Identify which cell holds the provided text, then report its [x, y] central coordinate. 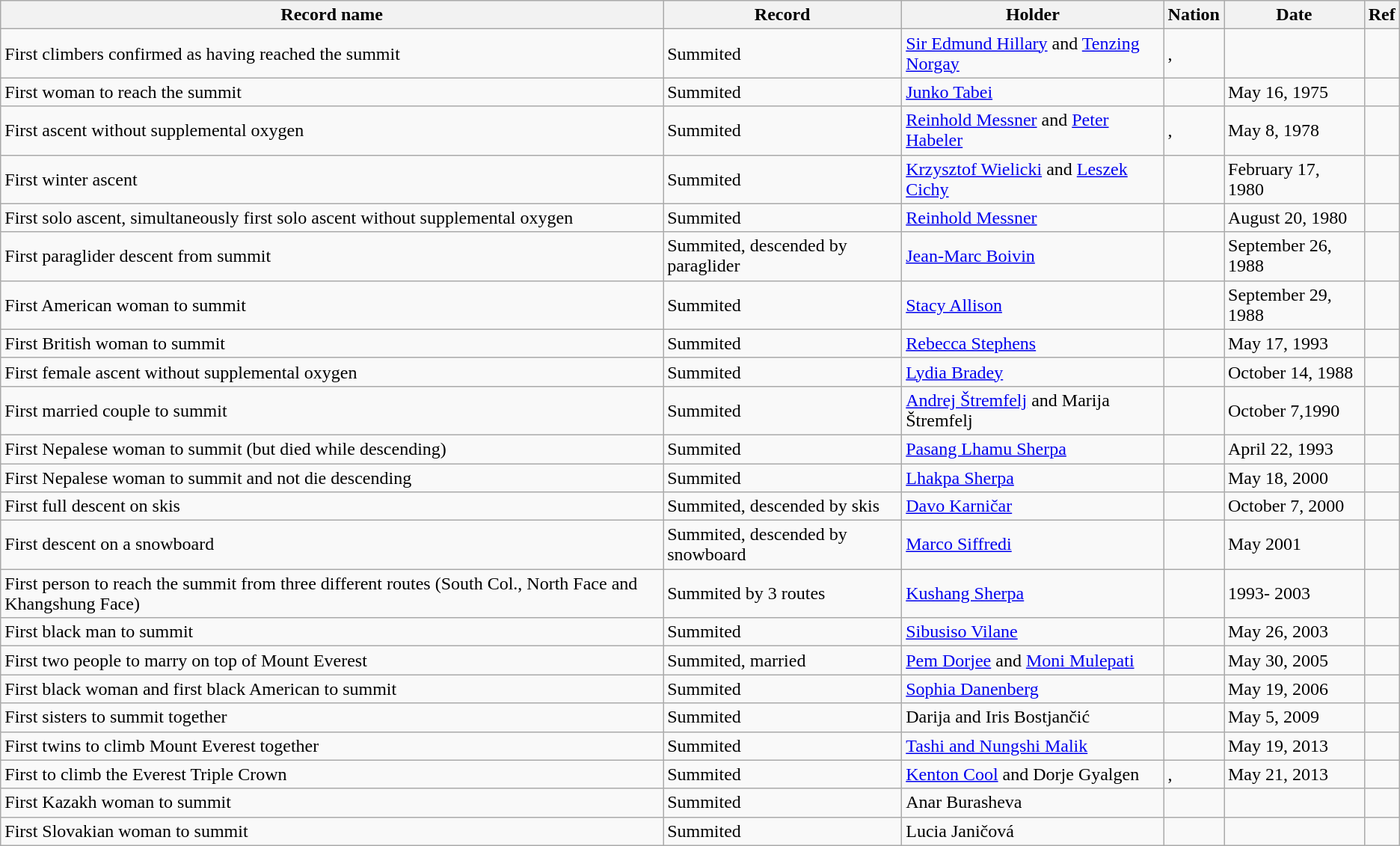
May 16, 1975 [1294, 92]
First woman to reach the summit [332, 92]
Kenton Cool and Dorje Gyalgen [1033, 774]
First Kazakh woman to summit [332, 803]
October 7,1990 [1294, 410]
Junko Tabei [1033, 92]
Reinhold Messner [1033, 218]
First ascent without supplemental oxygen [332, 130]
Nation [1194, 15]
Sir Edmund Hillary and Tenzing Norgay [1033, 54]
First twins to climb Mount Everest together [332, 746]
May 19, 2013 [1294, 746]
Date [1294, 15]
May 17, 1993 [1294, 343]
May 8, 1978 [1294, 130]
First to climb the Everest Triple Crown [332, 774]
Davo Karničar [1033, 506]
Pem Dorjee and Moni Mulepati [1033, 660]
September 29, 1988 [1294, 305]
Reinhold Messner and Peter Habeler [1033, 130]
Andrej Štremfelj and Marija Štremfelj [1033, 410]
First black man to summit [332, 632]
Sibusiso Vilane [1033, 632]
Summited, descended by snowboard [782, 545]
May 2001 [1294, 545]
First sisters to summit together [332, 717]
February 17, 1980 [1294, 180]
First married couple to summit [332, 410]
First black woman and first black American to summit [332, 689]
Summited, married [782, 660]
Lhakpa Sherpa [1033, 478]
October 7, 2000 [1294, 506]
August 20, 1980 [1294, 218]
1993- 2003 [1294, 594]
May 26, 2003 [1294, 632]
May 18, 2000 [1294, 478]
First female ascent without supplemental oxygen [332, 372]
Tashi and Nungshi Malik [1033, 746]
Lydia Bradey [1033, 372]
Krzysztof Wielicki and Leszek Cichy [1033, 180]
Holder [1033, 15]
April 22, 1993 [1294, 449]
Record [782, 15]
Ref [1382, 15]
May 5, 2009 [1294, 717]
Darija and Iris Bostjančić [1033, 717]
First American woman to summit [332, 305]
First British woman to summit [332, 343]
Marco Siffredi [1033, 545]
May 21, 2013 [1294, 774]
First full descent on skis [332, 506]
Sophia Danenberg [1033, 689]
Record name [332, 15]
Kushang Sherpa [1033, 594]
Jean-Marc Boivin [1033, 256]
October 14, 1988 [1294, 372]
First Nepalese woman to summit and not die descending [332, 478]
Stacy Allison [1033, 305]
First paraglider descent from summit [332, 256]
First solo ascent, simultaneously first solo ascent without supplemental oxygen [332, 218]
First Slovakian woman to summit [332, 831]
Lucia Janičová [1033, 831]
Summited, descended by paraglider [782, 256]
First winter ascent [332, 180]
First person to reach the summit from three different routes (South Col., North Face and Khangshung Face) [332, 594]
Summited by 3 routes [782, 594]
Pasang Lhamu Sherpa [1033, 449]
First climbers confirmed as having reached the summit [332, 54]
May 30, 2005 [1294, 660]
May 19, 2006 [1294, 689]
Rebecca Stephens [1033, 343]
Summited, descended by skis [782, 506]
Anar Burasheva [1033, 803]
First Nepalese woman to summit (but died while descending) [332, 449]
First two people to marry on top of Mount Everest [332, 660]
First descent on a snowboard [332, 545]
September 26, 1988 [1294, 256]
